Provide the [x, y] coordinate of the cell's center where the given text is located.  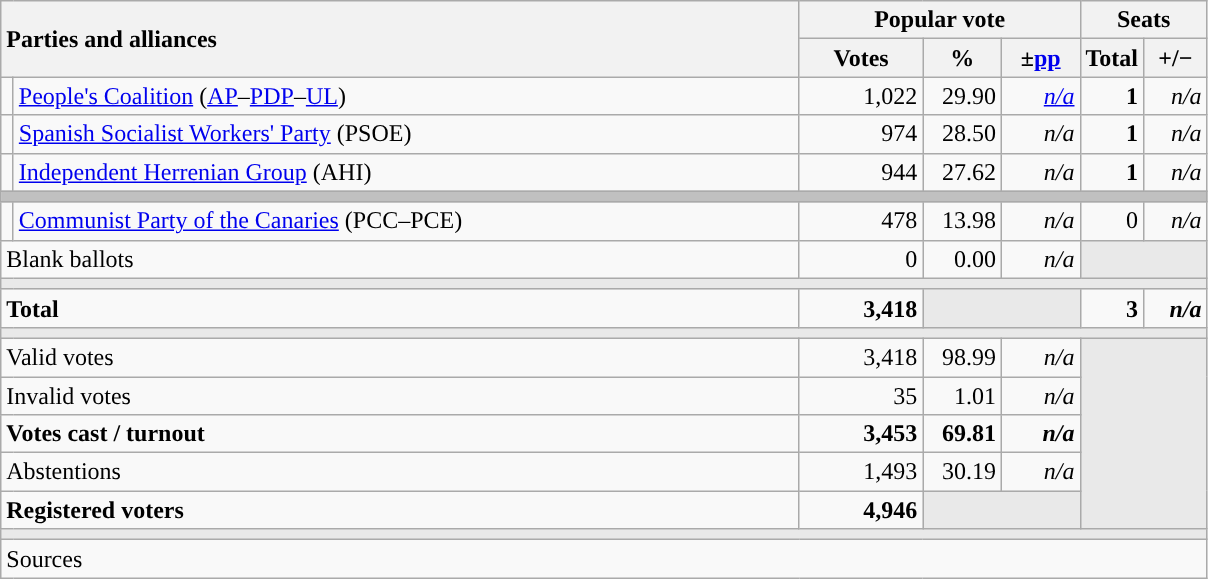
Votes [861, 58]
People's Coalition (AP–PDP–UL) [406, 96]
4,946 [861, 510]
+/− [1176, 58]
28.50 [962, 134]
Abstentions [400, 472]
Independent Herrenian Group (AHI) [406, 172]
Votes cast / turnout [400, 434]
30.19 [962, 472]
944 [861, 172]
974 [861, 134]
69.81 [962, 434]
Popular vote [940, 20]
0.00 [962, 259]
Registered voters [400, 510]
Sources [604, 559]
3 [1112, 308]
1,022 [861, 96]
Valid votes [400, 357]
1.01 [962, 395]
Blank ballots [400, 259]
478 [861, 221]
Seats [1144, 20]
±pp [1040, 58]
Spanish Socialist Workers' Party (PSOE) [406, 134]
% [962, 58]
29.90 [962, 96]
98.99 [962, 357]
35 [861, 395]
27.62 [962, 172]
3,453 [861, 434]
1,493 [861, 472]
13.98 [962, 221]
Communist Party of the Canaries (PCC–PCE) [406, 221]
Invalid votes [400, 395]
Parties and alliances [400, 39]
